Identify which cell holds the provided text, then report its (X, Y) central coordinate. 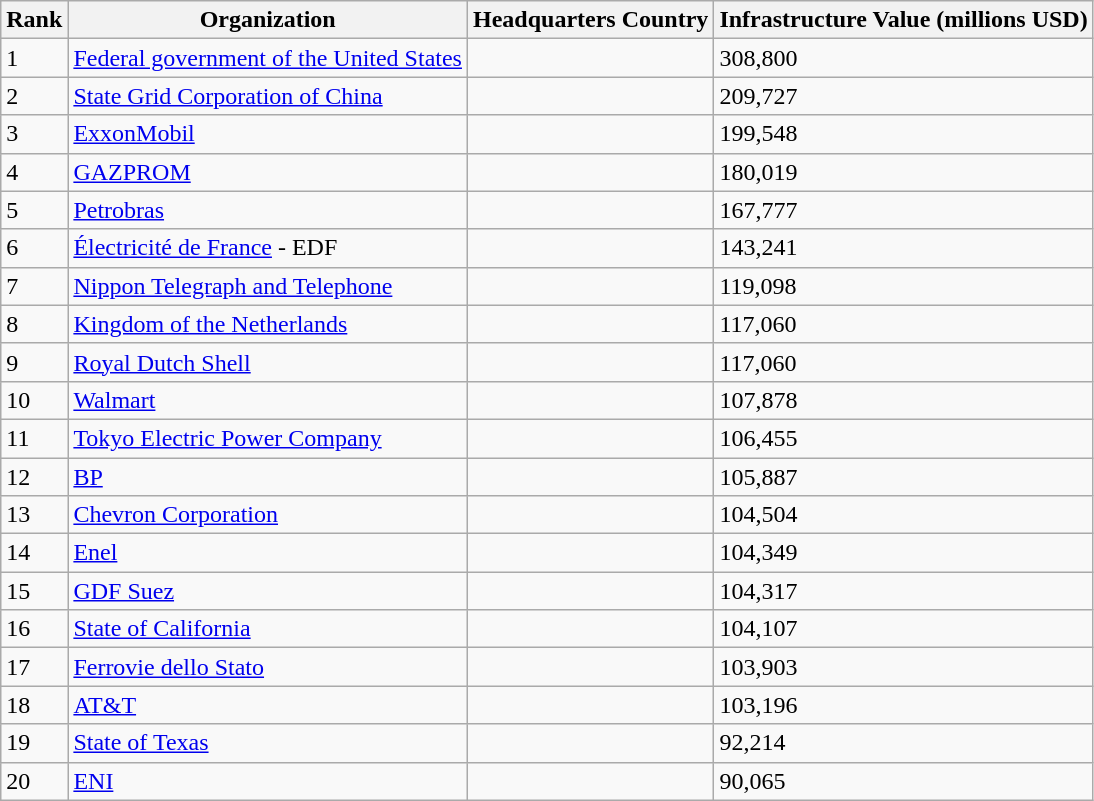
Walmart (268, 400)
Organization (268, 20)
119,098 (904, 286)
ExxonMobil (268, 134)
Rank (34, 20)
8 (34, 324)
103,196 (904, 705)
AT&T (268, 705)
167,777 (904, 210)
12 (34, 477)
3 (34, 134)
6 (34, 248)
State of Texas (268, 743)
106,455 (904, 438)
17 (34, 667)
18 (34, 705)
BP (268, 477)
2 (34, 96)
16 (34, 629)
180,019 (904, 172)
Headquarters Country (590, 20)
ENI (268, 781)
7 (34, 286)
107,878 (904, 400)
Enel (268, 553)
199,548 (904, 134)
92,214 (904, 743)
Tokyo Electric Power Company (268, 438)
104,317 (904, 591)
1 (34, 58)
Royal Dutch Shell (268, 362)
Ferrovie dello Stato (268, 667)
Kingdom of the Netherlands (268, 324)
Nippon Telegraph and Telephone (268, 286)
14 (34, 553)
Federal government of the United States (268, 58)
19 (34, 743)
State Grid Corporation of China (268, 96)
GAZPROM (268, 172)
20 (34, 781)
Électricité de France - EDF (268, 248)
13 (34, 515)
5 (34, 210)
State of California (268, 629)
GDF Suez (268, 591)
105,887 (904, 477)
15 (34, 591)
104,107 (904, 629)
11 (34, 438)
308,800 (904, 58)
209,727 (904, 96)
104,504 (904, 515)
103,903 (904, 667)
104,349 (904, 553)
90,065 (904, 781)
143,241 (904, 248)
9 (34, 362)
Petrobras (268, 210)
Chevron Corporation (268, 515)
10 (34, 400)
Infrastructure Value (millions USD) (904, 20)
4 (34, 172)
